Find where the given text appears and provide that cell's center as (X, Y) coordinate. 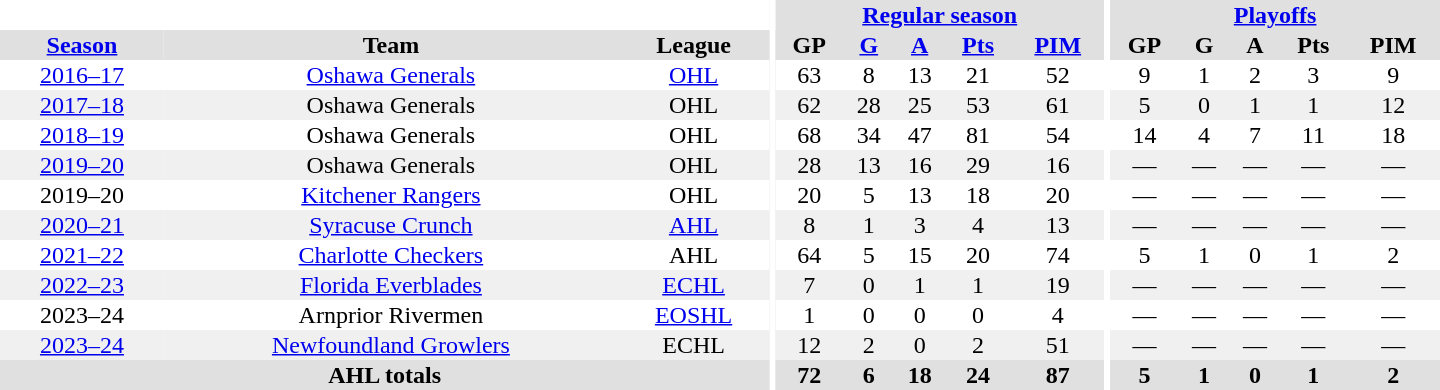
14 (1144, 135)
51 (1058, 345)
Newfoundland Growlers (391, 345)
2021–22 (82, 255)
21 (978, 75)
League (694, 45)
Syracuse Crunch (391, 225)
29 (978, 165)
AHL totals (384, 375)
74 (1058, 255)
25 (920, 105)
24 (978, 375)
87 (1058, 375)
15 (920, 255)
64 (809, 255)
6 (868, 375)
11 (1313, 135)
19 (1058, 285)
63 (809, 75)
2016–17 (82, 75)
54 (1058, 135)
Team (391, 45)
2017–18 (82, 105)
52 (1058, 75)
47 (920, 135)
2018–19 (82, 135)
Playoffs (1275, 15)
2020–21 (82, 225)
Kitchener Rangers (391, 195)
Season (82, 45)
62 (809, 105)
EOSHL (694, 315)
53 (978, 105)
81 (978, 135)
72 (809, 375)
Arnprior Rivermen (391, 315)
34 (868, 135)
Florida Everblades (391, 285)
2022–23 (82, 285)
Regular season (940, 15)
61 (1058, 105)
Charlotte Checkers (391, 255)
68 (809, 135)
